Pinpoint the cell where the given text exists, returning its [x, y] midpoint coordinate. 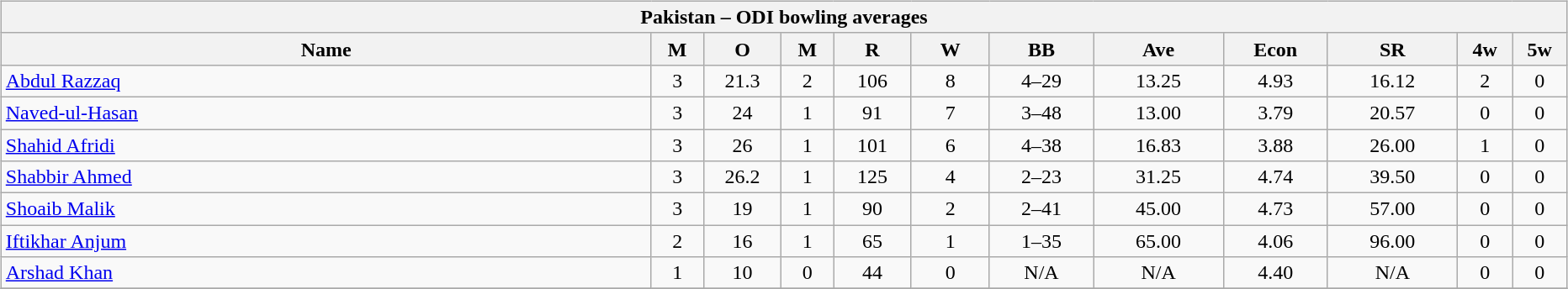
7 [951, 113]
4.93 [1275, 81]
1–35 [1041, 241]
21.3 [742, 81]
Pakistan – ODI bowling averages [784, 17]
R [873, 49]
96.00 [1393, 241]
101 [873, 145]
16 [742, 241]
Arshad Khan [326, 273]
6 [951, 145]
13.25 [1159, 81]
BB [1041, 49]
106 [873, 81]
3.88 [1275, 145]
39.50 [1393, 177]
Shabbir Ahmed [326, 177]
24 [742, 113]
31.25 [1159, 177]
13.00 [1159, 113]
19 [742, 209]
Shoaib Malik [326, 209]
Abdul Razzaq [326, 81]
90 [873, 209]
4.73 [1275, 209]
3–48 [1041, 113]
26 [742, 145]
26.2 [742, 177]
Name [326, 49]
4 [951, 177]
Naved-ul-Hasan [326, 113]
4.40 [1275, 273]
W [951, 49]
5w [1539, 49]
10 [742, 273]
Shahid Afridi [326, 145]
44 [873, 273]
2–41 [1041, 209]
57.00 [1393, 209]
45.00 [1159, 209]
20.57 [1393, 113]
8 [951, 81]
16.12 [1393, 81]
4–38 [1041, 145]
4.74 [1275, 177]
Econ [1275, 49]
125 [873, 177]
Iftikhar Anjum [326, 241]
Ave [1159, 49]
26.00 [1393, 145]
4.06 [1275, 241]
4w [1486, 49]
4–29 [1041, 81]
SR [1393, 49]
65.00 [1159, 241]
91 [873, 113]
16.83 [1159, 145]
2–23 [1041, 177]
O [742, 49]
65 [873, 241]
3.79 [1275, 113]
